From the cell containing the given text, extract its center point as (x, y) coordinate. 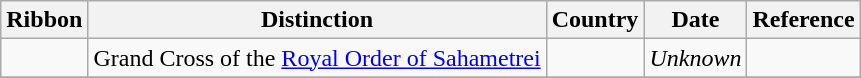
Unknown (696, 58)
Distinction (317, 20)
Country (595, 20)
Date (696, 20)
Ribbon (44, 20)
Reference (804, 20)
Grand Cross of the Royal Order of Sahametrei (317, 58)
